Extract the (X, Y) coordinate from the center of the cell holding the provided text.  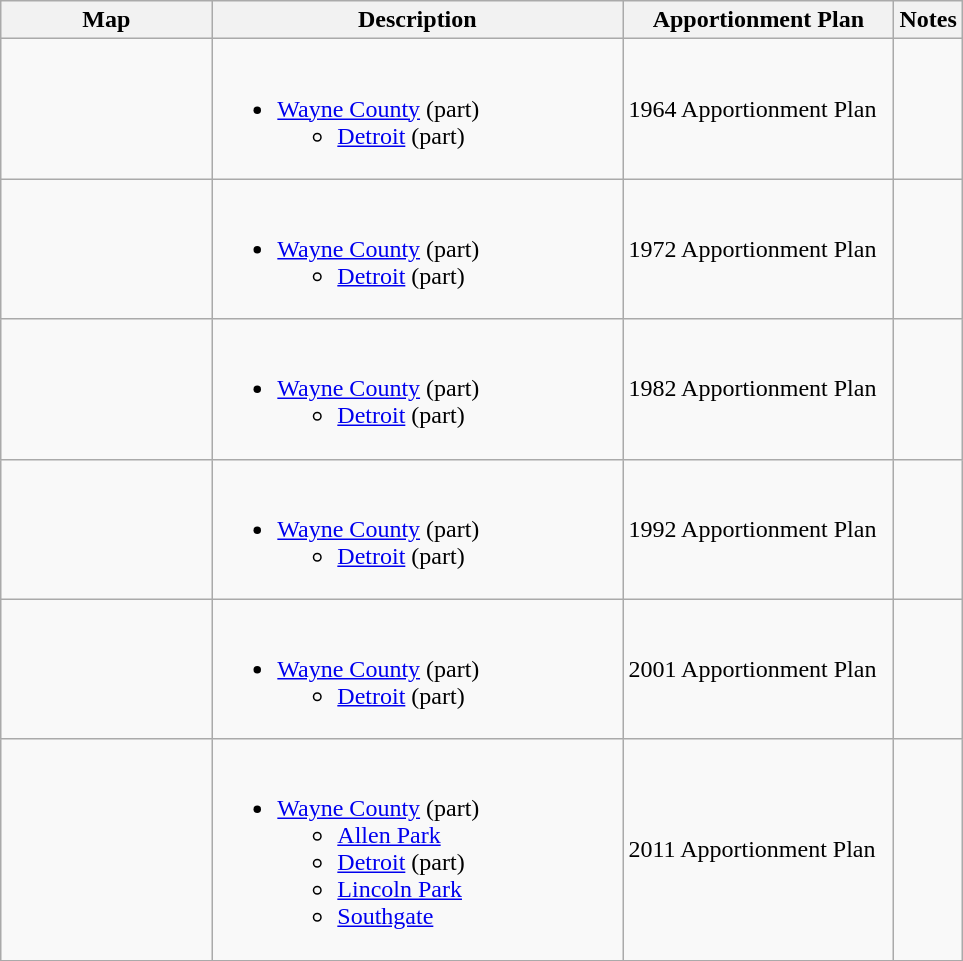
Apportionment Plan (758, 20)
1992 Apportionment Plan (758, 529)
Notes (928, 20)
2001 Apportionment Plan (758, 669)
2011 Apportionment Plan (758, 850)
1964 Apportionment Plan (758, 109)
1972 Apportionment Plan (758, 249)
1982 Apportionment Plan (758, 389)
Description (418, 20)
Map (106, 20)
Wayne County (part)Allen ParkDetroit (part)Lincoln ParkSouthgate (418, 850)
